Determine the (x, y) coordinate at the center of the cell enclosing the given text.  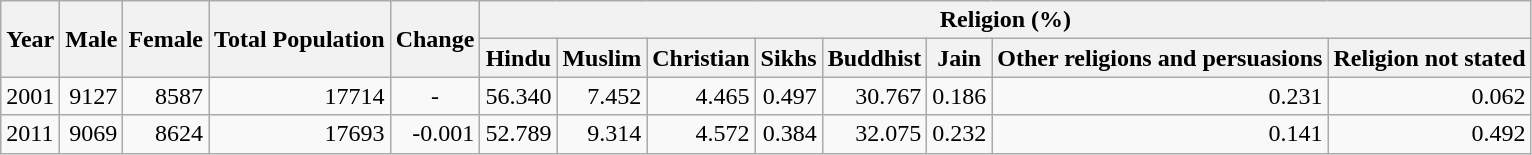
0.141 (1160, 134)
0.062 (1430, 96)
17714 (300, 96)
Religion (%) (1006, 20)
8587 (166, 96)
7.452 (602, 96)
9127 (92, 96)
4.465 (701, 96)
56.340 (518, 96)
Male (92, 39)
2011 (30, 134)
0.384 (788, 134)
Jain (960, 58)
Christian (701, 58)
Female (166, 39)
52.789 (518, 134)
Other religions and persuasions (1160, 58)
Change (435, 39)
32.075 (874, 134)
Hindu (518, 58)
2001 (30, 96)
Year (30, 39)
0.232 (960, 134)
0.497 (788, 96)
0.231 (1160, 96)
- (435, 96)
0.186 (960, 96)
Muslim (602, 58)
30.767 (874, 96)
9069 (92, 134)
0.492 (1430, 134)
Sikhs (788, 58)
Total Population (300, 39)
17693 (300, 134)
8624 (166, 134)
-0.001 (435, 134)
4.572 (701, 134)
Buddhist (874, 58)
Religion not stated (1430, 58)
9.314 (602, 134)
